Provide the [X, Y] coordinate of the cell's center where the given text is located.  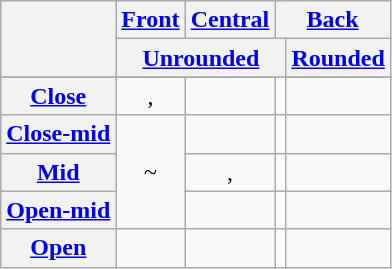
Rounded [338, 58]
Close [58, 96]
Front [150, 20]
Open-mid [58, 210]
~ [150, 172]
Central [230, 20]
Unrounded [201, 58]
Back [333, 20]
Mid [58, 172]
Close-mid [58, 134]
Open [58, 248]
